Return the (x, y) coordinate for the center point of the cell that contains the specified text.  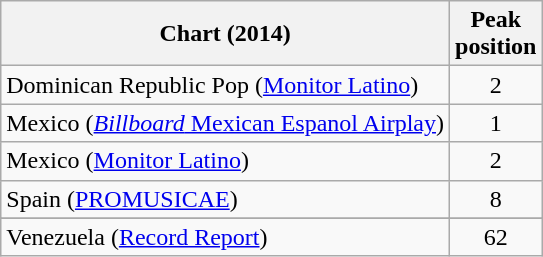
Chart (2014) (226, 34)
Mexico (Monitor Latino) (226, 161)
8 (496, 199)
1 (496, 123)
Mexico (Billboard Mexican Espanol Airplay) (226, 123)
Spain (PROMUSICAE) (226, 199)
Venezuela (Record Report) (226, 237)
Peakposition (496, 34)
62 (496, 237)
Dominican Republic Pop (Monitor Latino) (226, 85)
